Locate the cell with the specified text and output its [x, y] center coordinate. 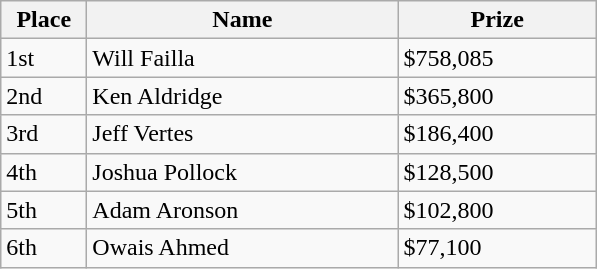
Will Failla [242, 58]
Place [44, 20]
Ken Aldridge [242, 96]
2nd [44, 96]
3rd [44, 134]
Name [242, 20]
Owais Ahmed [242, 248]
1st [44, 58]
$128,500 [498, 172]
Joshua Pollock [242, 172]
Prize [498, 20]
Adam Aronson [242, 210]
$77,100 [498, 248]
4th [44, 172]
$758,085 [498, 58]
Jeff Vertes [242, 134]
6th [44, 248]
5th [44, 210]
$365,800 [498, 96]
$186,400 [498, 134]
$102,800 [498, 210]
